From the cell containing the given text, extract its center point as [X, Y] coordinate. 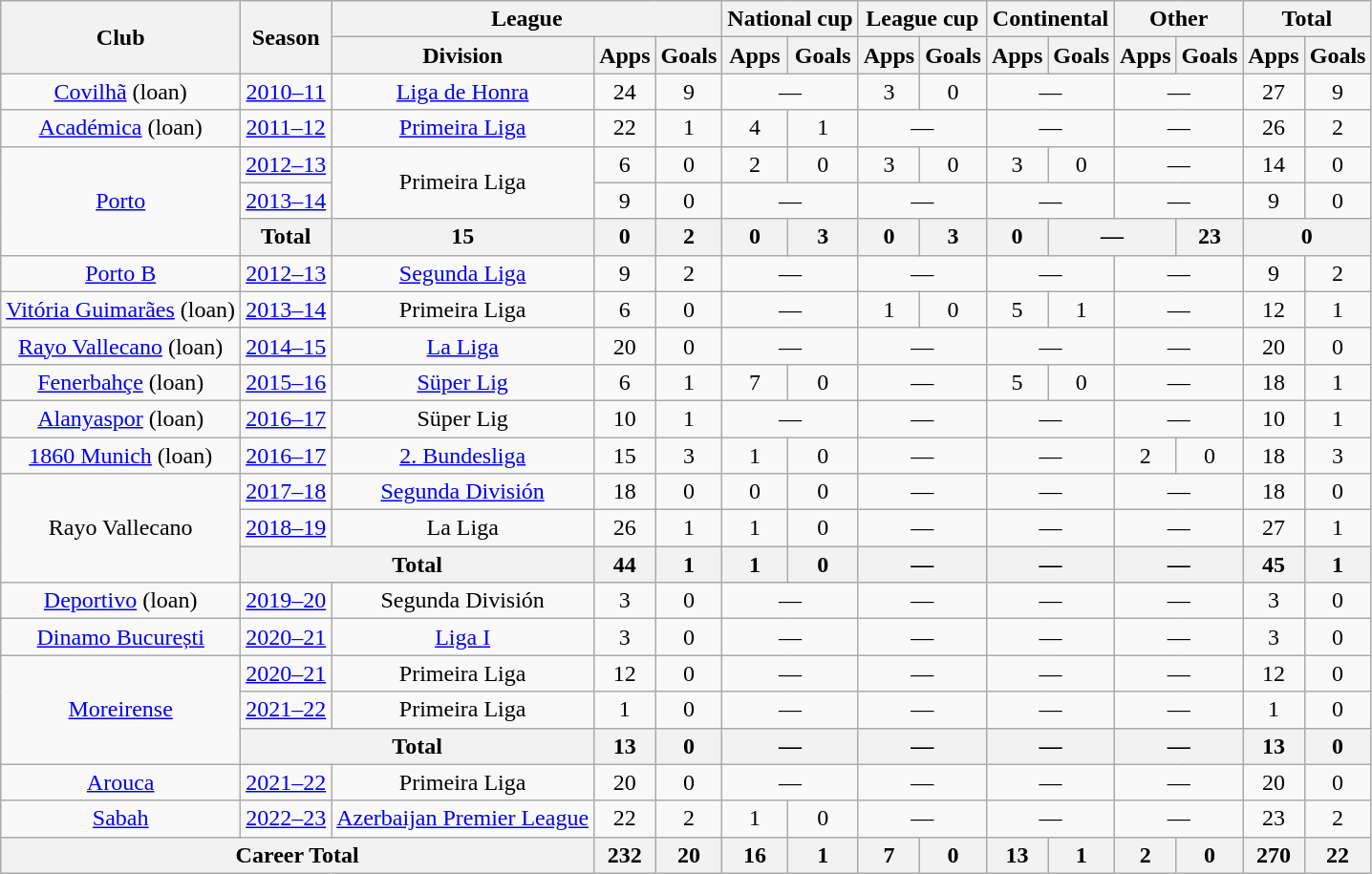
League [527, 19]
Season [287, 37]
Fenerbahçe (loan) [120, 382]
Moreirense [120, 710]
44 [625, 565]
Sabah [120, 819]
Alanyaspor (loan) [120, 418]
Segunda Liga [462, 273]
Club [120, 37]
Vitória Guimarães (loan) [120, 309]
1860 Munich (loan) [120, 456]
Académica (loan) [120, 128]
Rayo Vallecano (loan) [120, 346]
45 [1274, 565]
2014–15 [287, 346]
Liga de Honra [462, 92]
Career Total [298, 855]
National cup [790, 19]
4 [755, 128]
2018–19 [287, 528]
Deportivo (loan) [120, 601]
Azerbaijan Premier League [462, 819]
270 [1274, 855]
2022–23 [287, 819]
2010–11 [287, 92]
Division [462, 55]
Other [1179, 19]
24 [625, 92]
2017–18 [287, 492]
Covilhã (loan) [120, 92]
Porto B [120, 273]
Rayo Vallecano [120, 528]
232 [625, 855]
Arouca [120, 782]
2011–12 [287, 128]
16 [755, 855]
14 [1274, 164]
Liga I [462, 637]
2. Bundesliga [462, 456]
Continental [1050, 19]
League cup [922, 19]
Dinamo București [120, 637]
2019–20 [287, 601]
2015–16 [287, 382]
Porto [120, 201]
